Search for the cell housing the specified text and yield its [X, Y] center coordinate. 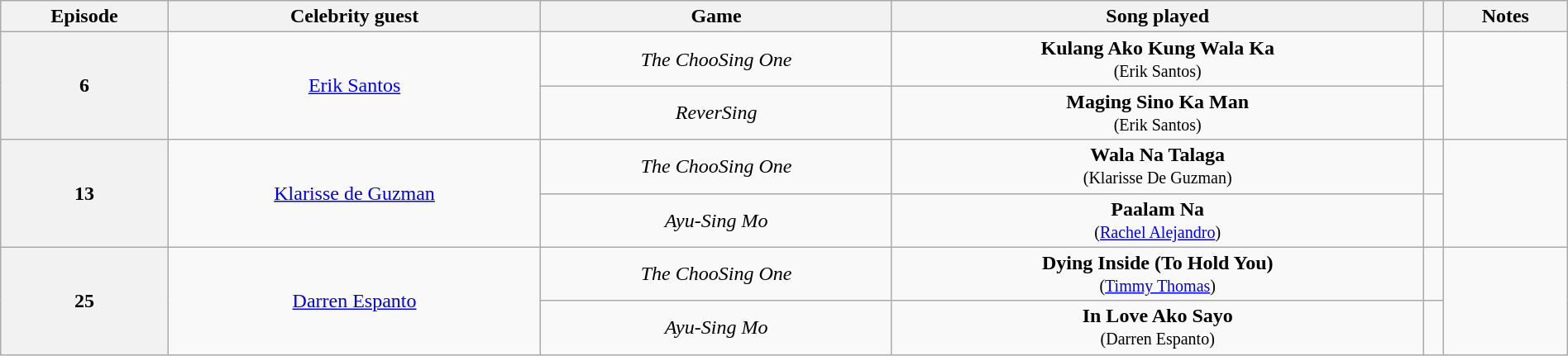
Kulang Ako Kung Wala Ka(Erik Santos) [1158, 59]
13 [84, 193]
Darren Espanto [354, 301]
Maging Sino Ka Man(Erik Santos) [1158, 112]
25 [84, 301]
Klarisse de Guzman [354, 193]
Song played [1158, 17]
Wala Na Talaga(Klarisse De Guzman) [1158, 167]
6 [84, 86]
In Love Ako Sayo(Darren Espanto) [1158, 327]
ReverSing [716, 112]
Celebrity guest [354, 17]
Notes [1505, 17]
Paalam Na(Rachel Alejandro) [1158, 220]
Erik Santos [354, 86]
Episode [84, 17]
Game [716, 17]
Dying Inside (To Hold You)(Timmy Thomas) [1158, 274]
